Output the [X, Y] coordinate of the center of the cell containing the given text.  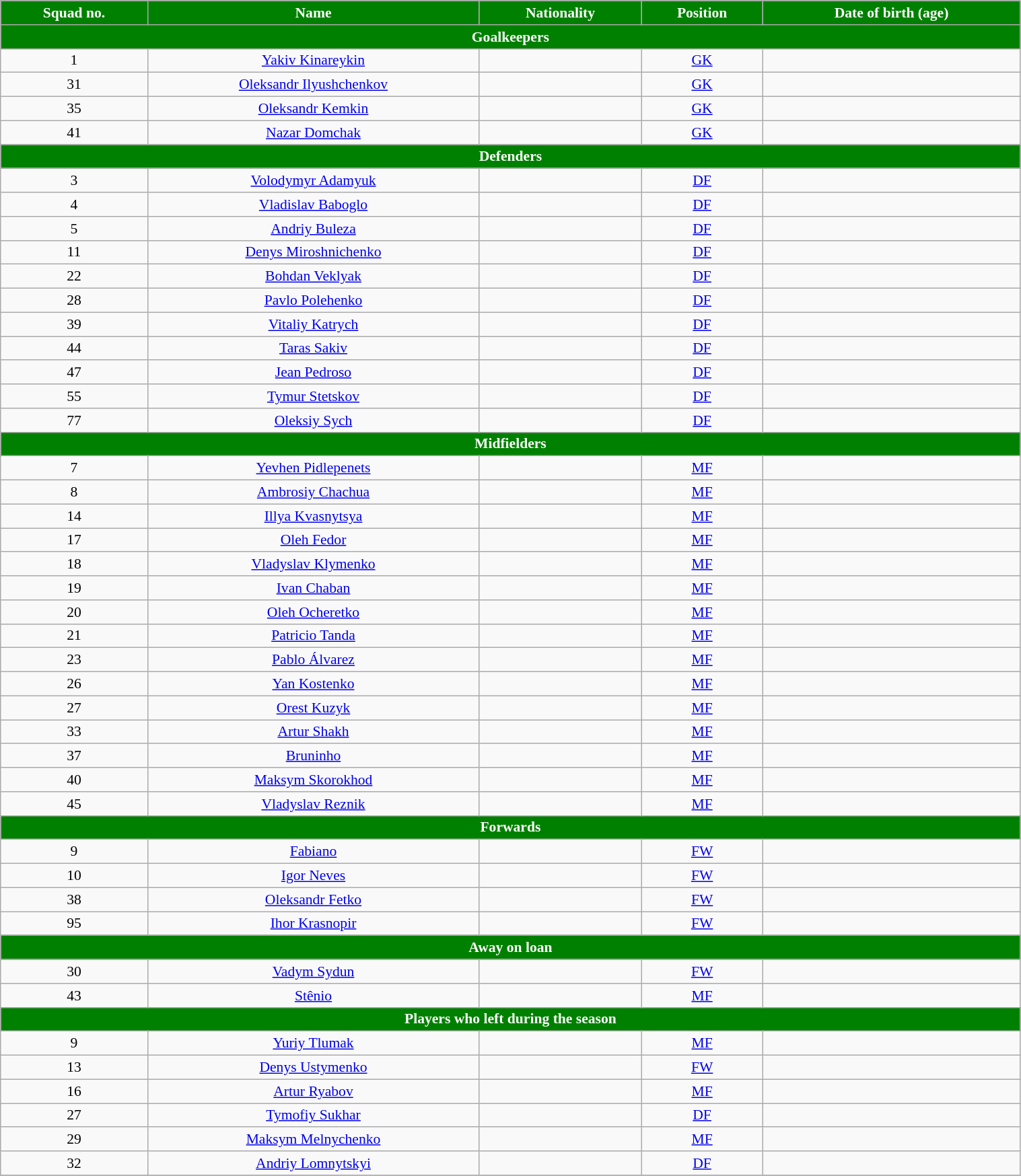
Defenders [510, 157]
77 [74, 420]
40 [74, 780]
Taras Sakiv [314, 348]
Volodymyr Adamyuk [314, 181]
Name [314, 13]
33 [74, 732]
7 [74, 468]
Away on loan [510, 948]
Oleksandr Ilyushchenkov [314, 85]
Orest Kuzyk [314, 708]
35 [74, 109]
Yevhen Pidlepenets [314, 468]
Jean Pedroso [314, 373]
Vadym Sydun [314, 971]
Tymur Stetskov [314, 396]
21 [74, 636]
Maksym Skorokhod [314, 780]
37 [74, 756]
Illya Kvasnytsya [314, 516]
31 [74, 85]
Ambrosiy Chachua [314, 492]
Pavlo Polehenko [314, 301]
17 [74, 540]
Ihor Krasnopir [314, 924]
41 [74, 133]
10 [74, 876]
Oleksandr Kemkin [314, 109]
Fabiano [314, 852]
Nationality [560, 13]
Position [702, 13]
22 [74, 277]
5 [74, 229]
20 [74, 612]
Yan Kostenko [314, 684]
39 [74, 324]
Igor Neves [314, 876]
38 [74, 899]
Nazar Domchak [314, 133]
Goalkeepers [510, 37]
4 [74, 205]
Denys Miroshnichenko [314, 252]
Players who left during the season [510, 1019]
14 [74, 516]
23 [74, 660]
Pablo Álvarez [314, 660]
Bohdan Veklyak [314, 277]
26 [74, 684]
Tymofiy Sukhar [314, 1115]
30 [74, 971]
3 [74, 181]
Oleh Ocheretko [314, 612]
44 [74, 348]
13 [74, 1068]
Squad no. [74, 13]
Forwards [510, 828]
Vladyslav Klymenko [314, 564]
47 [74, 373]
43 [74, 996]
Artur Shakh [314, 732]
1 [74, 61]
16 [74, 1091]
11 [74, 252]
Vladyslav Reznik [314, 804]
Ivan Chaban [314, 588]
18 [74, 564]
Bruninho [314, 756]
Patricio Tanda [314, 636]
Oleksandr Fetko [314, 899]
Vitaliy Katrych [314, 324]
Vladislav Baboglo [314, 205]
55 [74, 396]
Denys Ustymenko [314, 1068]
Oleksiy Sych [314, 420]
Andriy Buleza [314, 229]
Midfielders [510, 444]
Date of birth (age) [891, 13]
Stênio [314, 996]
19 [74, 588]
Andriy Lomnytskyi [314, 1163]
29 [74, 1140]
95 [74, 924]
Yakiv Kinareykin [314, 61]
8 [74, 492]
45 [74, 804]
28 [74, 301]
Yuriy Tlumak [314, 1043]
Oleh Fedor [314, 540]
32 [74, 1163]
Maksym Melnychenko [314, 1140]
Artur Ryabov [314, 1091]
